Identify which cell holds the provided text, then report its [x, y] central coordinate. 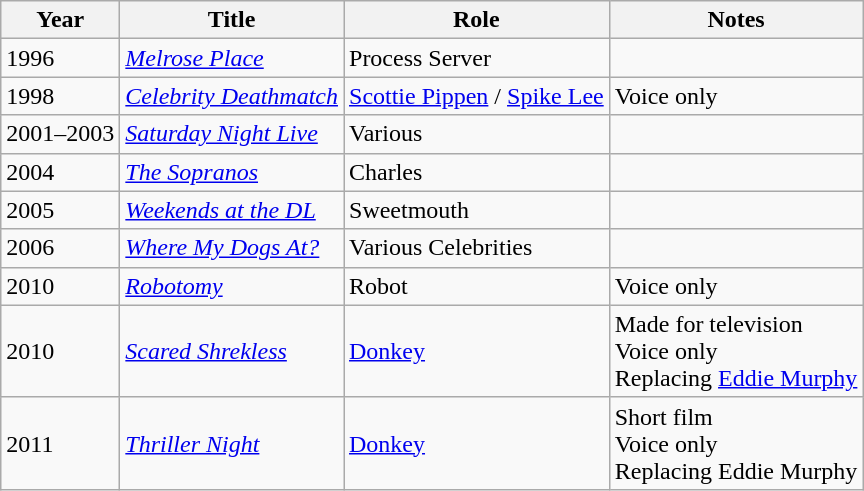
Various Celebrities [477, 248]
Sweetmouth [477, 210]
1996 [60, 58]
Robot [477, 286]
2001–2003 [60, 134]
Role [477, 20]
Weekends at the DL [232, 210]
2011 [60, 443]
Various [477, 134]
Made for televisionVoice onlyReplacing Eddie Murphy [736, 351]
Title [232, 20]
Process Server [477, 58]
Charles [477, 172]
1998 [60, 96]
Short filmVoice onlyReplacing Eddie Murphy [736, 443]
Notes [736, 20]
2004 [60, 172]
Where My Dogs At? [232, 248]
Melrose Place [232, 58]
Scared Shrekless [232, 351]
Robotomy [232, 286]
Year [60, 20]
2005 [60, 210]
Celebrity Deathmatch [232, 96]
The Sopranos [232, 172]
Saturday Night Live [232, 134]
2006 [60, 248]
Thriller Night [232, 443]
Scottie Pippen / Spike Lee [477, 96]
